Provide the [X, Y] coordinate of the cell's center where the given text is located.  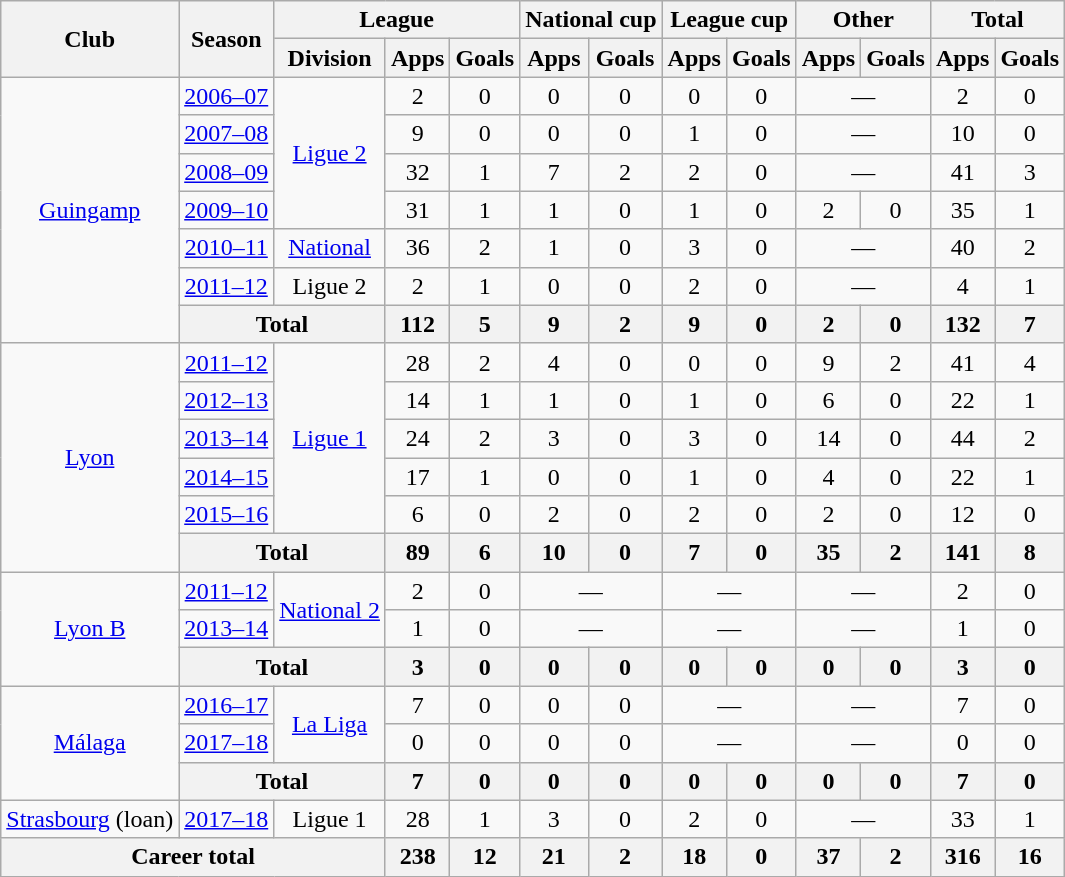
Other [863, 20]
141 [962, 553]
Lyon B [90, 629]
89 [417, 553]
Strasbourg (loan) [90, 819]
2010–11 [226, 248]
2012–13 [226, 400]
Career total [194, 857]
112 [417, 324]
La Liga [330, 724]
League cup [729, 20]
League [397, 20]
2014–15 [226, 477]
36 [417, 248]
24 [417, 438]
37 [828, 857]
5 [485, 324]
2007–08 [226, 134]
21 [554, 857]
8 [1030, 553]
National cup [591, 20]
Guingamp [90, 210]
238 [417, 857]
2015–16 [226, 515]
44 [962, 438]
Málaga [90, 743]
316 [962, 857]
33 [962, 819]
132 [962, 324]
32 [417, 172]
2009–10 [226, 210]
Season [226, 39]
18 [694, 857]
17 [417, 477]
Lyon [90, 457]
16 [1030, 857]
31 [417, 210]
2016–17 [226, 705]
National [330, 248]
Club [90, 39]
National 2 [330, 610]
40 [962, 248]
2006–07 [226, 96]
2008–09 [226, 172]
Division [330, 58]
